Search for the cell housing the specified text and yield its (X, Y) center coordinate. 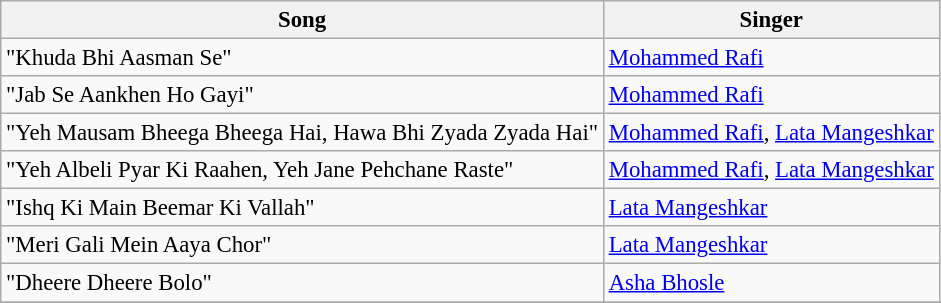
Singer (771, 20)
"Jab Se Aankhen Ho Gayi" (302, 95)
"Yeh Albeli Pyar Ki Raahen, Yeh Jane Pehchane Raste" (302, 170)
Asha Bhosle (771, 283)
Song (302, 20)
"Khuda Bhi Aasman Se" (302, 58)
"Ishq Ki Main Beemar Ki Vallah" (302, 208)
"Dheere Dheere Bolo" (302, 283)
"Meri Gali Mein Aaya Chor" (302, 245)
"Yeh Mausam Bheega Bheega Hai, Hawa Bhi Zyada Zyada Hai" (302, 133)
